Pinpoint the cell where the given text exists, returning its [X, Y] midpoint coordinate. 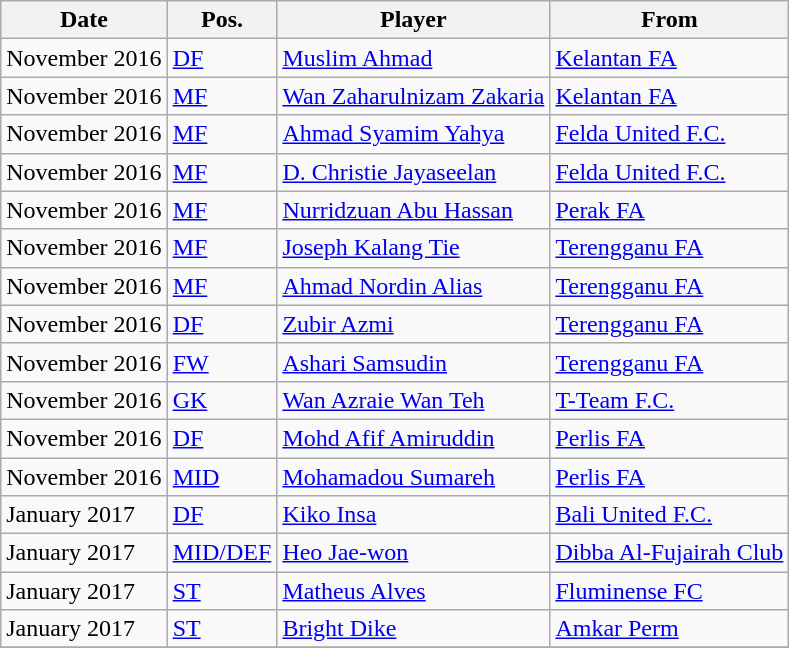
T-Team F.C. [670, 400]
GK [222, 400]
Heo Jae-won [414, 553]
Perak FA [670, 210]
Ahmad Syamim Yahya [414, 134]
Player [414, 20]
Kiko Insa [414, 515]
Wan Zaharulnizam Zakaria [414, 96]
From [670, 20]
Ashari Samsudin [414, 362]
Matheus Alves [414, 591]
Pos. [222, 20]
Nurridzuan Abu Hassan [414, 210]
MID/DEF [222, 553]
Mohd Afif Amiruddin [414, 438]
Amkar Perm [670, 629]
Muslim Ahmad [414, 58]
Zubir Azmi [414, 324]
Mohamadou Sumareh [414, 477]
Joseph Kalang Tie [414, 248]
Ahmad Nordin Alias [414, 286]
Bright Dike [414, 629]
Date [84, 20]
Bali United F.C. [670, 515]
D. Christie Jayaseelan [414, 172]
MID [222, 477]
FW [222, 362]
Dibba Al-Fujairah Club [670, 553]
Wan Azraie Wan Teh [414, 400]
Fluminense FC [670, 591]
